Determine the (x, y) coordinate at the center of the cell enclosing the given text.  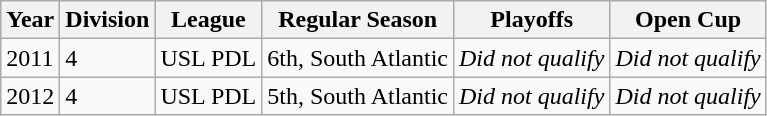
League (208, 20)
Playoffs (531, 20)
2011 (30, 58)
Open Cup (688, 20)
2012 (30, 96)
Year (30, 20)
6th, South Atlantic (358, 58)
5th, South Atlantic (358, 96)
Division (108, 20)
Regular Season (358, 20)
